Return the [X, Y] coordinate for the center point of the cell that contains the specified text.  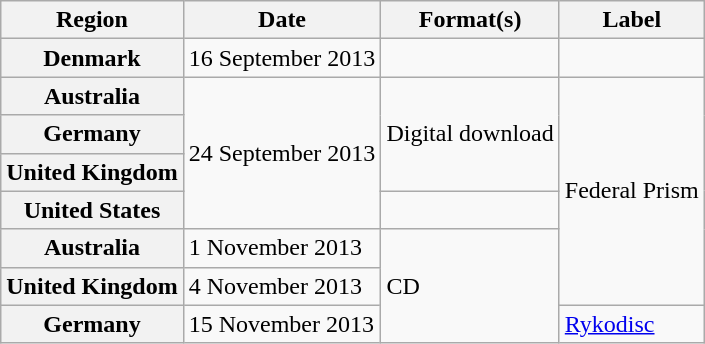
4 November 2013 [282, 286]
24 September 2013 [282, 153]
Digital download [470, 134]
Date [282, 20]
Format(s) [470, 20]
16 September 2013 [282, 58]
Label [632, 20]
CD [470, 286]
Federal Prism [632, 191]
United States [92, 210]
Region [92, 20]
15 November 2013 [282, 324]
Denmark [92, 58]
1 November 2013 [282, 248]
Rykodisc [632, 324]
